Locate the cell with the specified text and output its (X, Y) center coordinate. 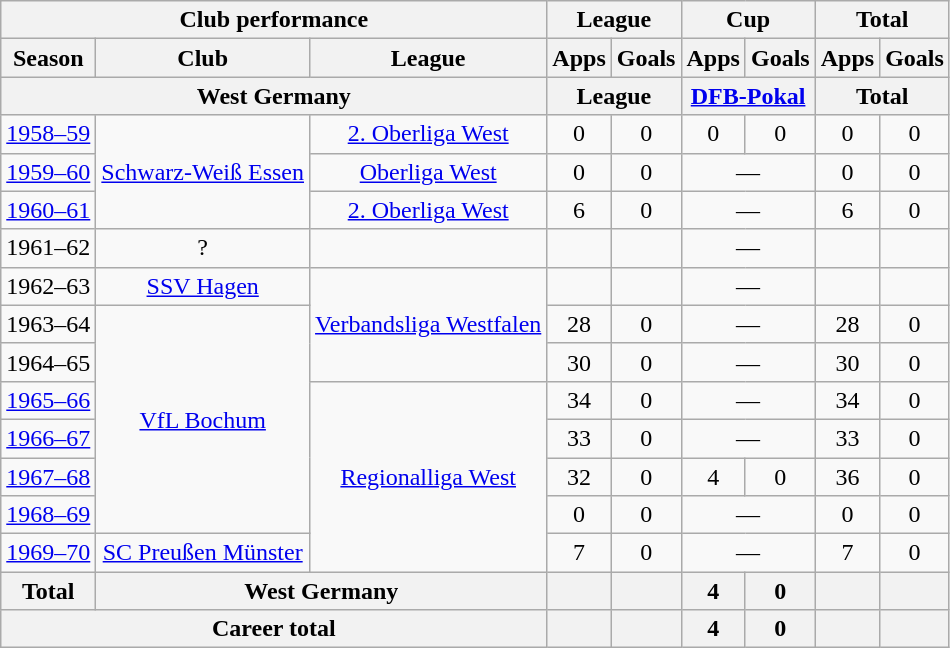
SC Preußen Münster (203, 553)
SSV Hagen (203, 286)
1961–62 (48, 248)
Career total (274, 629)
? (203, 248)
Cup (748, 20)
36 (847, 477)
1962–63 (48, 286)
1963–64 (48, 324)
1960–61 (48, 210)
Club performance (274, 20)
VfL Bochum (203, 419)
1967–68 (48, 477)
1969–70 (48, 553)
Season (48, 58)
1964–65 (48, 362)
1968–69 (48, 515)
1966–67 (48, 438)
32 (579, 477)
Oberliga West (428, 172)
1959–60 (48, 172)
Club (203, 58)
1965–66 (48, 400)
Schwarz-Weiß Essen (203, 172)
Regionalliga West (428, 476)
Verbandsliga Westfalen (428, 324)
1958–59 (48, 134)
DFB-Pokal (748, 96)
